Identify which cell holds the provided text, then report its (X, Y) central coordinate. 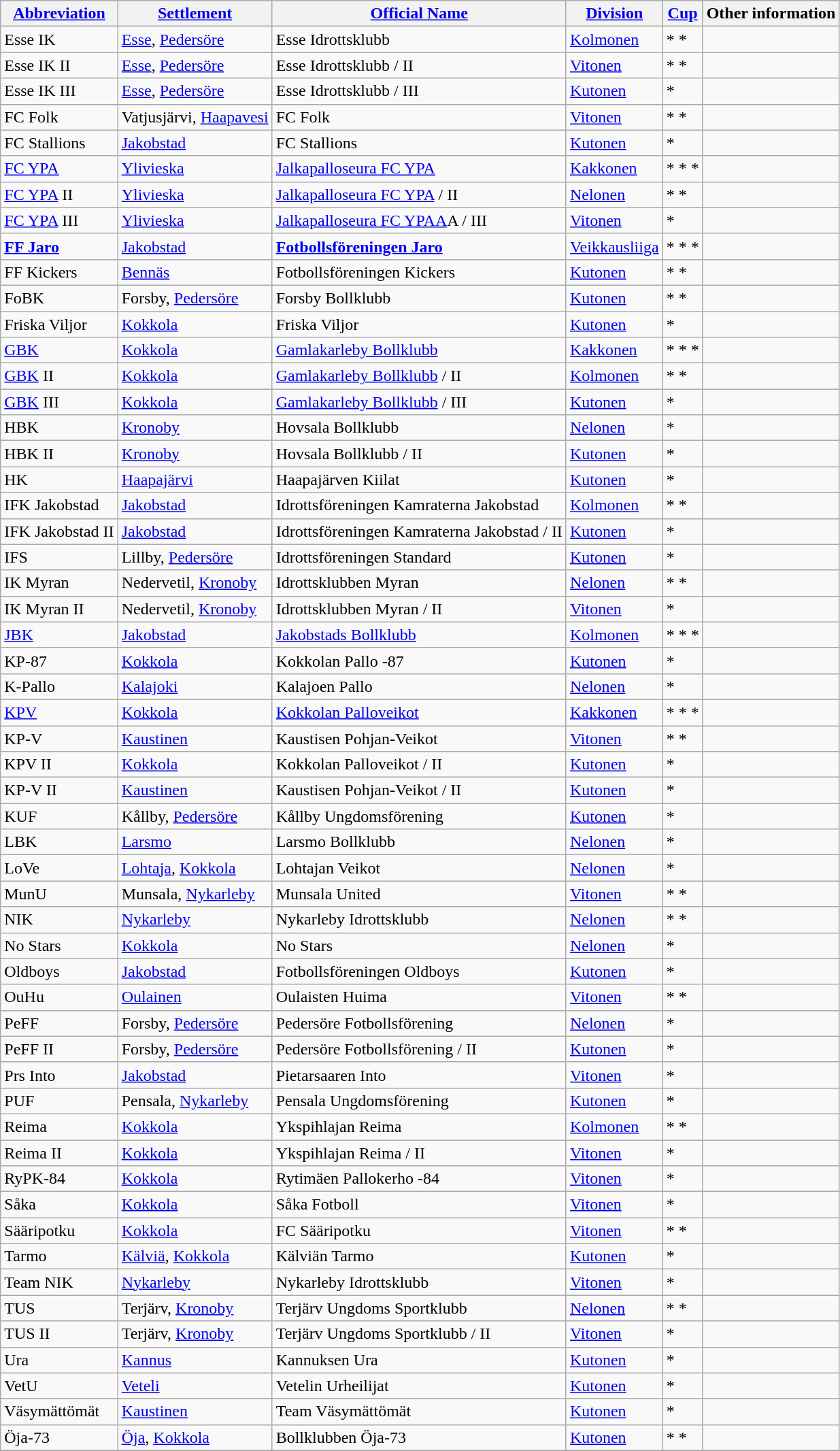
Idrottsklubben Myran / II (419, 609)
Kaustisen Pohjan-Veikot (419, 738)
Settlement (195, 14)
LBK (59, 842)
Veikkausliiga (614, 246)
Division (614, 14)
Gamlakarleby Bollklubb (419, 350)
Idrottsföreningen Kamraterna Jakobstad (419, 505)
Haapajärvi (195, 480)
Haapajärven Kiilat (419, 480)
Munsala, Nykarleby (195, 894)
Kokkolan Pallo -87 (419, 661)
Vatjusjärvi, Haapavesi (195, 117)
Cup (683, 14)
FF Jaro (59, 246)
Fotbollsföreningen Kickers (419, 272)
RyPK-84 (59, 1179)
Ykspihlajan Reima (419, 1127)
Kållby Ungdomsförening (419, 816)
IFK Jakobstad II (59, 531)
Väsymättömät (59, 1412)
Terjärv Ungdoms Sportklubb (419, 1308)
VetU (59, 1386)
NIK (59, 920)
Lillby, Pedersöre (195, 557)
Lohtajan Veikot (419, 868)
Kokkolan Palloveikot (419, 712)
TUS II (59, 1334)
OuHu (59, 997)
FC Sääripotku (419, 1231)
Lohtaja, Kokkola (195, 868)
Kokkolan Palloveikot / II (419, 765)
Abbreviation (59, 14)
Vetelin Urheilijat (419, 1386)
Oulaisten Huima (419, 997)
Pensala Ungdomsförening (419, 1101)
Esse Idrottsklubb (419, 39)
IFK Jakobstad (59, 505)
FF Kickers (59, 272)
Kaustisen Pohjan-Veikot / II (419, 790)
Kållby, Pedersöre (195, 816)
KP-V II (59, 790)
FoBK (59, 298)
Tarmo (59, 1256)
Larsmo (195, 842)
Idrottsföreningen Kamraterna Jakobstad / II (419, 531)
KUF (59, 816)
Jalkapalloseura FC YPA (419, 169)
Prs Into (59, 1075)
Kalajoen Pallo (419, 686)
Jalkapalloseura FC YPAAA / III (419, 220)
K-Pallo (59, 686)
Forsby Bollklubb (419, 298)
GBK III (59, 402)
Kannus (195, 1360)
HK (59, 480)
Veteli (195, 1386)
Idrottsföreningen Standard (419, 557)
Reima II (59, 1153)
Gamlakarleby Bollklubb / II (419, 376)
Esse IK III (59, 91)
HBK (59, 428)
GBK II (59, 376)
LoVe (59, 868)
GBK (59, 350)
Kalajoki (195, 686)
Hovsala Bollklubb / II (419, 454)
Rytimäen Pallokerho -84 (419, 1179)
Ykspihlajan Reima / II (419, 1153)
Team NIK (59, 1282)
Munsala United (419, 894)
HBK II (59, 454)
Esse IK (59, 39)
Pedersöre Fotbollsförening / II (419, 1049)
PeFF (59, 1023)
Esse IK II (59, 65)
Ura (59, 1360)
KP-V (59, 738)
Kälviän Tarmo (419, 1256)
IK Myran II (59, 609)
Fotbollsföreningen Jaro (419, 246)
FC YPA (59, 169)
Jakobstads Bollklubb (419, 635)
Öja, Kokkola (195, 1437)
Pietarsaaren Into (419, 1075)
Esse Idrottsklubb / III (419, 91)
Hovsala Bollklubb (419, 428)
Fotbollsföreningen Oldboys (419, 971)
IK Myran (59, 583)
TUS (59, 1308)
Oulainen (195, 997)
Kannuksen Ura (419, 1360)
Pedersöre Fotbollsförening (419, 1023)
Esse Idrottsklubb / II (419, 65)
Larsmo Bollklubb (419, 842)
Bollklubben Öja-73 (419, 1437)
Reima (59, 1127)
JBK (59, 635)
Official Name (419, 14)
Idrottsklubben Myran (419, 583)
KPV II (59, 765)
Pensala, Nykarleby (195, 1101)
Other information (771, 14)
PUF (59, 1101)
Terjärv Ungdoms Sportklubb / II (419, 1334)
Bennäs (195, 272)
Sääripotku (59, 1231)
KP-87 (59, 661)
Öja-73 (59, 1437)
FC YPA III (59, 220)
Oldboys (59, 971)
FC YPA II (59, 195)
Gamlakarleby Bollklubb / III (419, 402)
Såka (59, 1205)
KPV (59, 712)
Såka Fotboll (419, 1205)
Team Väsymättömät (419, 1412)
Jalkapalloseura FC YPA / II (419, 195)
Kälviä, Kokkola (195, 1256)
PeFF II (59, 1049)
MunU (59, 894)
IFS (59, 557)
